Extract the (X, Y) coordinate from the center of the cell holding the provided text.  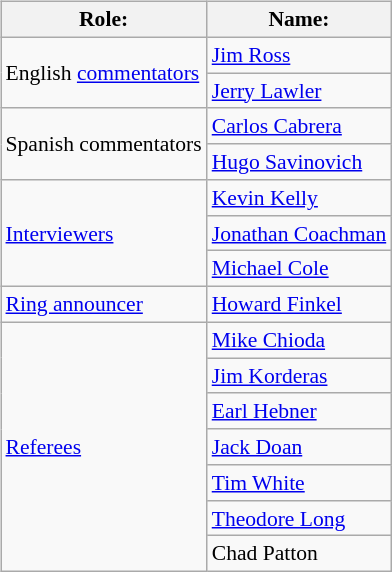
Tim White (300, 483)
Hugo Savinovich (300, 162)
Theodore Long (300, 518)
Chad Patton (300, 554)
Carlos Cabrera (300, 126)
Ring announcer (103, 305)
Jim Korderas (300, 376)
Jim Ross (300, 55)
Jonathan Coachman (300, 233)
Howard Finkel (300, 305)
Interviewers (103, 234)
Michael Cole (300, 269)
Kevin Kelly (300, 198)
Mike Chioda (300, 340)
English commentators (103, 72)
Role: (103, 20)
Jack Doan (300, 447)
Spanish commentators (103, 144)
Earl Hebner (300, 411)
Name: (300, 20)
Jerry Lawler (300, 91)
Referees (103, 446)
